Return [X, Y] of the center of cell containing provided text 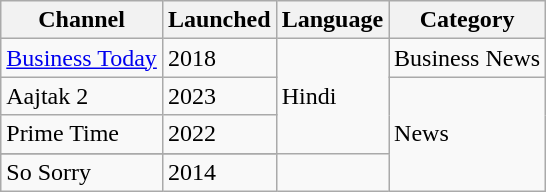
So Sorry [82, 172]
Business Today [82, 58]
Prime Time [82, 134]
Language [332, 20]
2018 [219, 58]
Aajtak 2 [82, 96]
2014 [219, 172]
Business News [468, 58]
Channel [82, 20]
Launched [219, 20]
2022 [219, 134]
Hindi [332, 96]
Category [468, 20]
2023 [219, 96]
News [468, 134]
